Locate the cell with the specified text and output its [x, y] center coordinate. 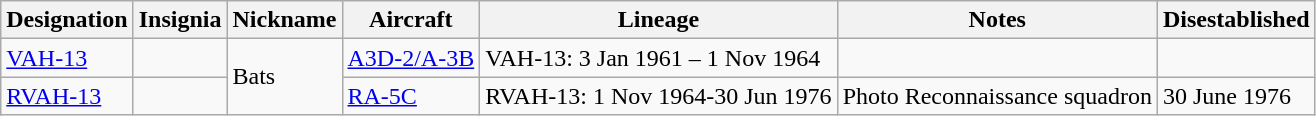
Bats [284, 77]
Insignia [180, 20]
VAH-13 [67, 58]
Lineage [658, 20]
VAH-13: 3 Jan 1961 – 1 Nov 1964 [658, 58]
RVAH-13 [67, 96]
RA-5C [411, 96]
A3D-2/A-3B [411, 58]
Nickname [284, 20]
RVAH-13: 1 Nov 1964-30 Jun 1976 [658, 96]
30 June 1976 [1236, 96]
Notes [997, 20]
Designation [67, 20]
Disestablished [1236, 20]
Photo Reconnaissance squadron [997, 96]
Aircraft [411, 20]
